Return the [X, Y] coordinate for the center point of the cell that contains the specified text.  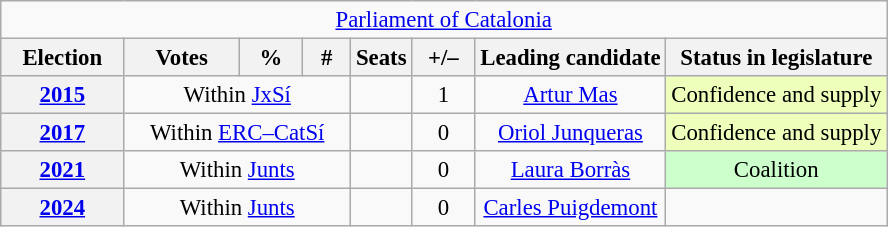
Election [62, 58]
Oriol Junqueras [570, 133]
Within JxSí [238, 95]
Votes [182, 58]
Coalition [776, 170]
2024 [62, 208]
+/– [444, 58]
Laura Borràs [570, 170]
% [270, 58]
# [327, 58]
Seats [382, 58]
Carles Puigdemont [570, 208]
1 [444, 95]
Leading candidate [570, 58]
Within ERC–CatSí [238, 133]
2017 [62, 133]
2021 [62, 170]
Status in legislature [776, 58]
2015 [62, 95]
Artur Mas [570, 95]
Parliament of Catalonia [444, 20]
